Return [X, Y] of the center of cell containing provided text 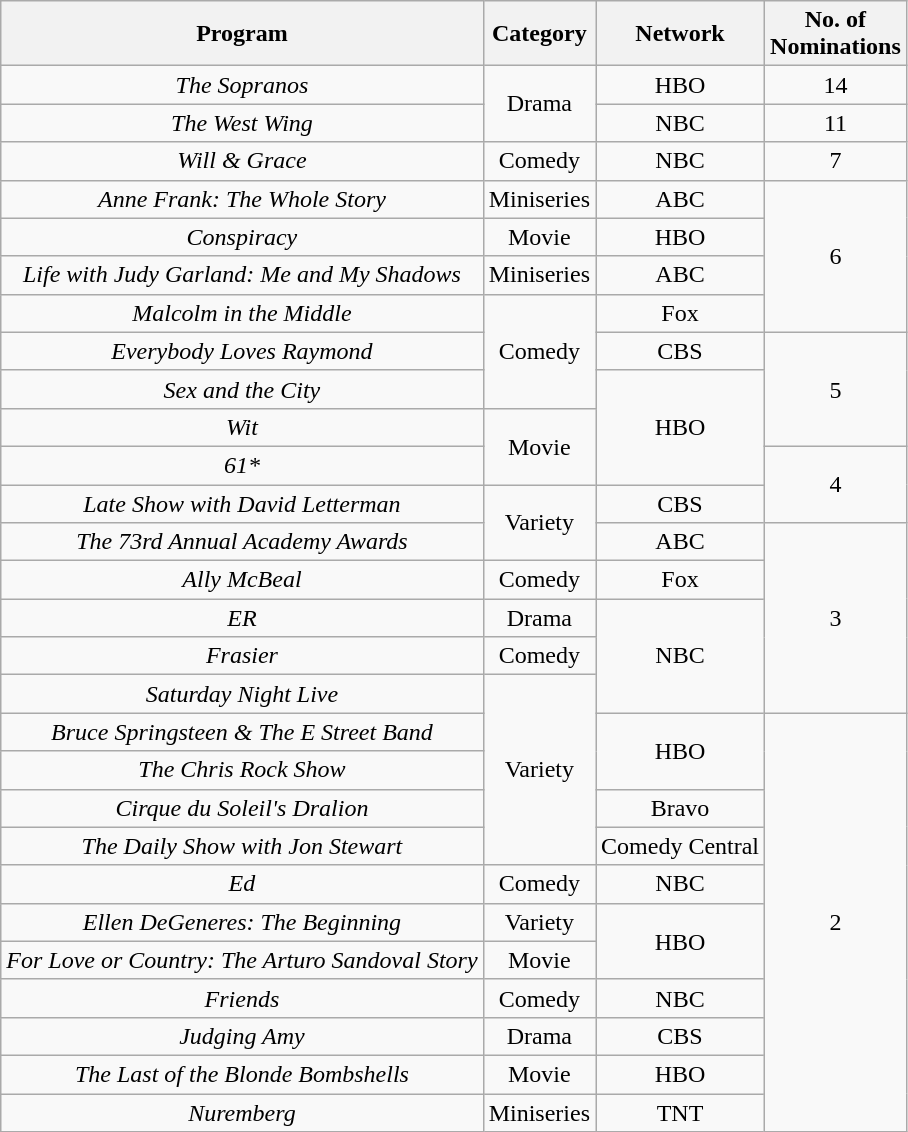
61* [242, 465]
Conspiracy [242, 237]
Frasier [242, 656]
Late Show with David Letterman [242, 503]
Category [539, 34]
Saturday Night Live [242, 694]
4 [836, 484]
5 [836, 389]
Everybody Loves Raymond [242, 351]
ER [242, 618]
Ed [242, 884]
Bruce Springsteen & The E Street Band [242, 732]
Malcolm in the Middle [242, 313]
Judging Amy [242, 1036]
11 [836, 123]
7 [836, 161]
Anne Frank: The Whole Story [242, 199]
Wit [242, 427]
The Sopranos [242, 85]
14 [836, 85]
The Last of the Blonde Bombshells [242, 1074]
Bravo [680, 808]
Nuremberg [242, 1113]
Will & Grace [242, 161]
Program [242, 34]
TNT [680, 1113]
For Love or Country: The Arturo Sandoval Story [242, 960]
No. ofNominations [836, 34]
Sex and the City [242, 389]
The 73rd Annual Academy Awards [242, 542]
The Chris Rock Show [242, 770]
2 [836, 922]
Life with Judy Garland: Me and My Shadows [242, 275]
Ally McBeal [242, 580]
The West Wing [242, 123]
Network [680, 34]
6 [836, 256]
Cirque du Soleil's Dralion [242, 808]
Ellen DeGeneres: The Beginning [242, 922]
Friends [242, 998]
Comedy Central [680, 846]
The Daily Show with Jon Stewart [242, 846]
3 [836, 618]
